Return the [x, y] coordinate for the center point of the cell that contains the specified text.  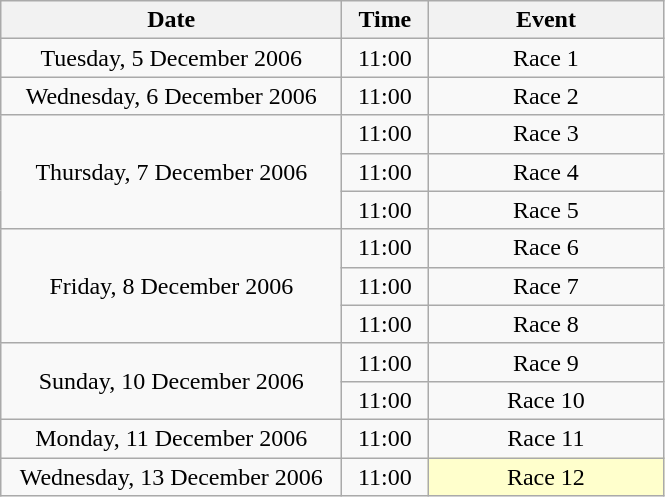
Event [546, 20]
Race 6 [546, 248]
Race 10 [546, 400]
Date [172, 20]
Friday, 8 December 2006 [172, 286]
Race 4 [546, 172]
Race 11 [546, 438]
Race 1 [546, 58]
Sunday, 10 December 2006 [172, 381]
Race 9 [546, 362]
Race 2 [546, 96]
Wednesday, 13 December 2006 [172, 477]
Wednesday, 6 December 2006 [172, 96]
Race 7 [546, 286]
Tuesday, 5 December 2006 [172, 58]
Race 5 [546, 210]
Time [385, 20]
Race 12 [546, 477]
Monday, 11 December 2006 [172, 438]
Race 3 [546, 134]
Thursday, 7 December 2006 [172, 172]
Race 8 [546, 324]
